Locate the cell with the specified text and output its (X, Y) center coordinate. 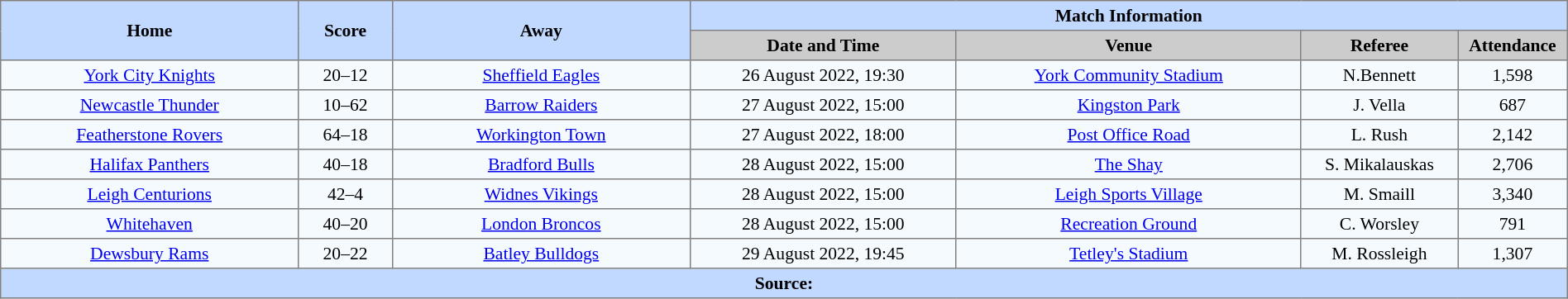
Recreation Ground (1128, 224)
40–20 (346, 224)
29 August 2022, 19:45 (823, 254)
64–18 (346, 135)
Away (541, 31)
Referee (1379, 45)
Whitehaven (150, 224)
L. Rush (1379, 135)
2,706 (1513, 164)
M. Rossleigh (1379, 254)
Source: (784, 283)
Featherstone Rovers (150, 135)
10–62 (346, 105)
Home (150, 31)
York Community Stadium (1128, 75)
3,340 (1513, 194)
20–12 (346, 75)
1,307 (1513, 254)
Workington Town (541, 135)
S. Mikalauskas (1379, 164)
Sheffield Eagles (541, 75)
Match Information (1128, 16)
Dewsbury Rams (150, 254)
J. Vella (1379, 105)
Leigh Centurions (150, 194)
York City Knights (150, 75)
791 (1513, 224)
Newcastle Thunder (150, 105)
Kingston Park (1128, 105)
20–22 (346, 254)
Date and Time (823, 45)
27 August 2022, 18:00 (823, 135)
Barrow Raiders (541, 105)
London Broncos (541, 224)
Batley Bulldogs (541, 254)
26 August 2022, 19:30 (823, 75)
2,142 (1513, 135)
Tetley's Stadium (1128, 254)
Score (346, 31)
42–4 (346, 194)
Post Office Road (1128, 135)
C. Worsley (1379, 224)
Venue (1128, 45)
27 August 2022, 15:00 (823, 105)
N.Bennett (1379, 75)
Halifax Panthers (150, 164)
Leigh Sports Village (1128, 194)
687 (1513, 105)
1,598 (1513, 75)
Widnes Vikings (541, 194)
The Shay (1128, 164)
M. Smaill (1379, 194)
Bradford Bulls (541, 164)
Attendance (1513, 45)
40–18 (346, 164)
